Determine the (X, Y) coordinate at the center of the cell enclosing the given text.  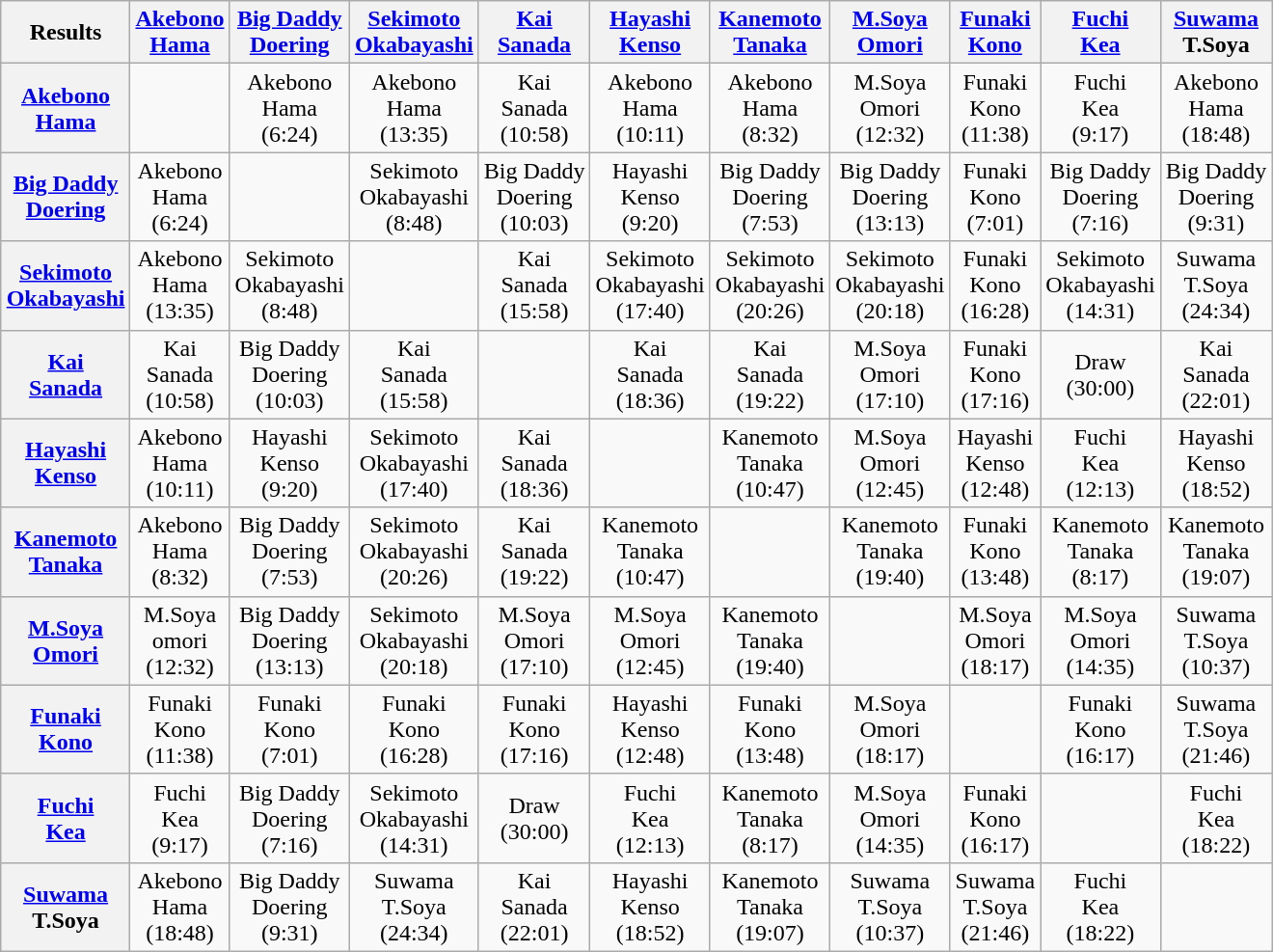
M.SoyaOmori(12:32) (890, 108)
M.Soyaomori(12:32) (179, 640)
Results (66, 33)
